Output the [x, y] coordinate of the center of the cell containing the given text.  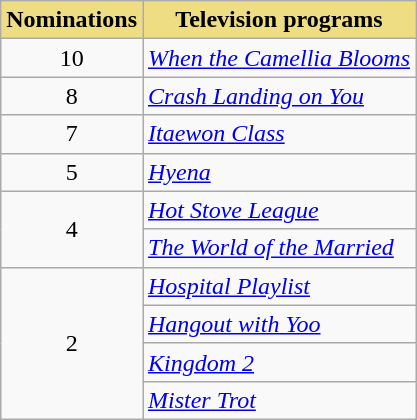
Crash Landing on You [278, 96]
Mister Trot [278, 400]
4 [72, 229]
Hangout with Yoo [278, 324]
Hot Stove League [278, 210]
10 [72, 58]
When the Camellia Blooms [278, 58]
Television programs [278, 20]
Itaewon Class [278, 134]
Hyena [278, 172]
8 [72, 96]
7 [72, 134]
5 [72, 172]
Hospital Playlist [278, 286]
Kingdom 2 [278, 362]
The World of the Married [278, 248]
2 [72, 343]
Nominations [72, 20]
